Detect which cell encompasses the target text, then output its [X, Y] center coordinate. 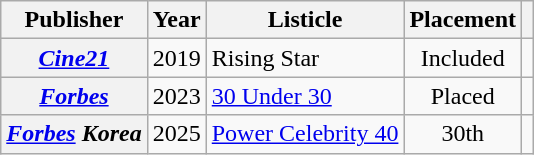
Forbes Korea [74, 134]
2025 [176, 134]
30th [463, 134]
Power Celebrity 40 [305, 134]
2023 [176, 96]
Placed [463, 96]
Forbes [74, 96]
Rising Star [305, 58]
Year [176, 20]
Publisher [74, 20]
2019 [176, 58]
Included [463, 58]
30 Under 30 [305, 96]
Placement [463, 20]
Listicle [305, 20]
Cine21 [74, 58]
